Detect which cell encompasses the target text, then output its [x, y] center coordinate. 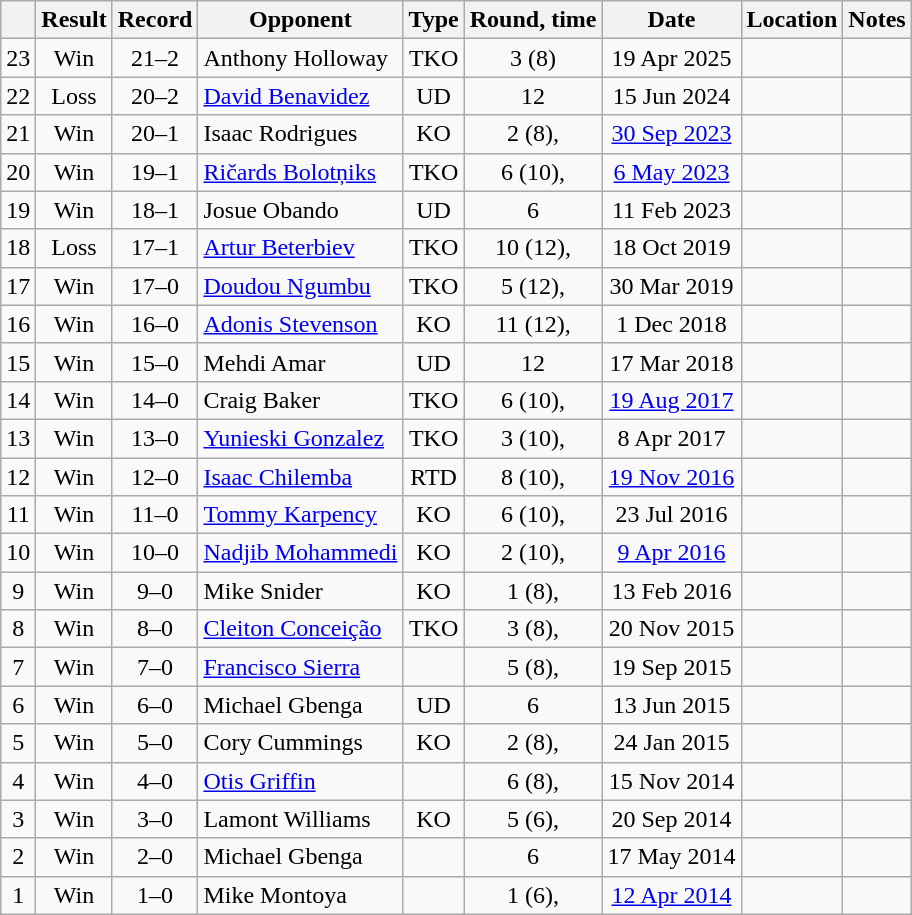
18 [18, 248]
24 Jan 2015 [672, 743]
14 [18, 400]
15 Nov 2014 [672, 781]
1 [18, 895]
17 [18, 286]
2–0 [155, 857]
14–0 [155, 400]
RTD [434, 477]
22 [18, 96]
7–0 [155, 667]
10–0 [155, 553]
David Benavidez [300, 96]
Craig Baker [300, 400]
1 Dec 2018 [672, 324]
20 Sep 2014 [672, 819]
Opponent [300, 20]
3 [18, 819]
17–1 [155, 248]
11 Feb 2023 [672, 210]
19 Nov 2016 [672, 477]
Doudou Ngumbu [300, 286]
8–0 [155, 629]
Notes [877, 20]
4–0 [155, 781]
10 (12), [533, 248]
Mehdi Amar [300, 362]
Location [792, 20]
Josue Obando [300, 210]
11 (12), [533, 324]
19–1 [155, 172]
17 Mar 2018 [672, 362]
15–0 [155, 362]
5 [18, 743]
Cory Cummings [300, 743]
Mike Snider [300, 591]
3 (8) [533, 58]
Isaac Rodrigues [300, 134]
18–1 [155, 210]
20–2 [155, 96]
23 Jul 2016 [672, 515]
10 [18, 553]
30 Mar 2019 [672, 286]
8 Apr 2017 [672, 438]
Artur Beterbiev [300, 248]
Adonis Stevenson [300, 324]
4 [18, 781]
11 [18, 515]
2 [18, 857]
21 [18, 134]
17 May 2014 [672, 857]
16–0 [155, 324]
13–0 [155, 438]
8 (10), [533, 477]
5 (8), [533, 667]
Type [434, 20]
8 [18, 629]
Result [74, 20]
5 (12), [533, 286]
6 (8), [533, 781]
17–0 [155, 286]
16 [18, 324]
13 [18, 438]
1 (8), [533, 591]
20–1 [155, 134]
5 (6), [533, 819]
21–2 [155, 58]
9 Apr 2016 [672, 553]
Tommy Karpency [300, 515]
18 Oct 2019 [672, 248]
3 (10), [533, 438]
Lamont Williams [300, 819]
6–0 [155, 705]
7 [18, 667]
Nadjib Mohammedi [300, 553]
19 Sep 2015 [672, 667]
5–0 [155, 743]
9–0 [155, 591]
9 [18, 591]
12 Apr 2014 [672, 895]
Yunieski Gonzalez [300, 438]
13 Jun 2015 [672, 705]
Date [672, 20]
12–0 [155, 477]
20 Nov 2015 [672, 629]
23 [18, 58]
Round, time [533, 20]
2 (10), [533, 553]
Mike Montoya [300, 895]
30 Sep 2023 [672, 134]
1 (6), [533, 895]
Cleiton Conceição [300, 629]
19 Aug 2017 [672, 400]
15 [18, 362]
Ričards Bolotņiks [300, 172]
Isaac Chilemba [300, 477]
Francisco Sierra [300, 667]
15 Jun 2024 [672, 96]
3–0 [155, 819]
6 May 2023 [672, 172]
19 [18, 210]
Otis Griffin [300, 781]
11–0 [155, 515]
3 (8), [533, 629]
13 Feb 2016 [672, 591]
19 Apr 2025 [672, 58]
20 [18, 172]
1–0 [155, 895]
Anthony Holloway [300, 58]
Record [155, 20]
